Provide the [x, y] coordinate of the cell's center where the given text is located.  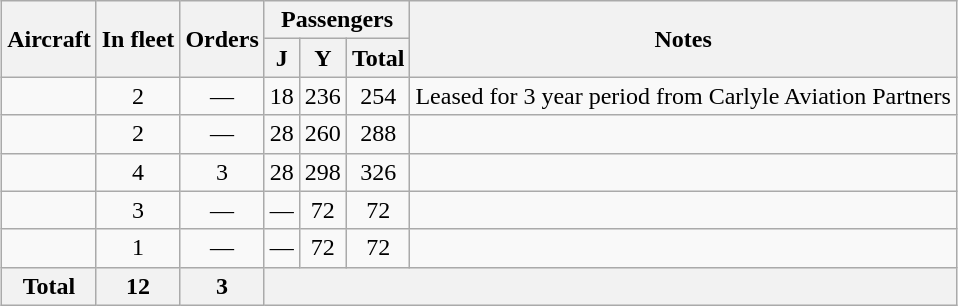
326 [378, 172]
Orders [222, 39]
Passengers [337, 20]
298 [322, 172]
260 [322, 134]
Aircraft [50, 39]
18 [282, 96]
Y [322, 58]
12 [138, 286]
236 [322, 96]
Leased for 3 year period from Carlyle Aviation Partners [683, 96]
288 [378, 134]
J [282, 58]
In fleet [138, 39]
4 [138, 172]
Notes [683, 39]
254 [378, 96]
1 [138, 248]
